Extract the [X, Y] coordinate from the center of the cell holding the provided text.  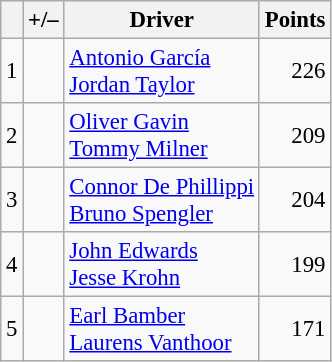
John Edwards Jesse Krohn [162, 264]
204 [294, 200]
+/– [44, 20]
Points [294, 20]
2 [12, 136]
Earl Bamber Laurens Vanthoor [162, 330]
226 [294, 72]
Antonio García Jordan Taylor [162, 72]
Driver [162, 20]
1 [12, 72]
Oliver Gavin Tommy Milner [162, 136]
171 [294, 330]
199 [294, 264]
5 [12, 330]
Connor De Phillippi Bruno Spengler [162, 200]
209 [294, 136]
4 [12, 264]
3 [12, 200]
